Capture the cell that displays the provided text and extract its (x, y) central coordinate. 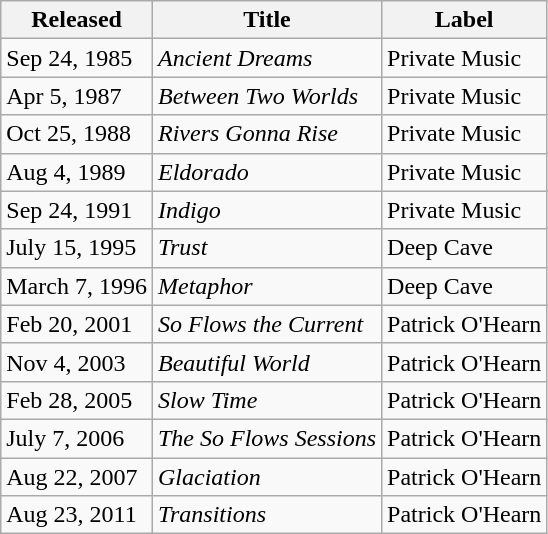
Trust (266, 248)
Aug 4, 1989 (77, 172)
July 7, 2006 (77, 438)
Rivers Gonna Rise (266, 134)
July 15, 1995 (77, 248)
Glaciation (266, 477)
So Flows the Current (266, 324)
Title (266, 20)
Metaphor (266, 286)
Released (77, 20)
Nov 4, 2003 (77, 362)
Sep 24, 1991 (77, 210)
Aug 23, 2011 (77, 515)
Aug 22, 2007 (77, 477)
Label (464, 20)
Apr 5, 1987 (77, 96)
Between Two Worlds (266, 96)
Beautiful World (266, 362)
Ancient Dreams (266, 58)
Eldorado (266, 172)
Sep 24, 1985 (77, 58)
Feb 20, 2001 (77, 324)
Oct 25, 1988 (77, 134)
Feb 28, 2005 (77, 400)
Slow Time (266, 400)
March 7, 1996 (77, 286)
Transitions (266, 515)
The So Flows Sessions (266, 438)
Indigo (266, 210)
